Output the (X, Y) coordinate of the center of the cell containing the given text.  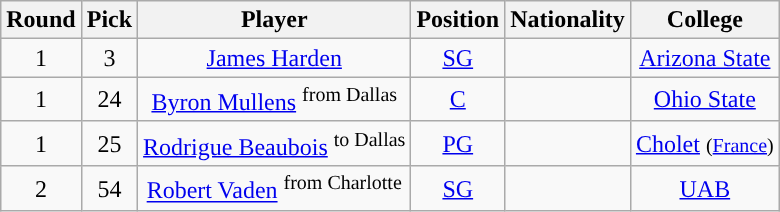
Arizona State (704, 58)
24 (109, 100)
25 (109, 144)
Player (274, 20)
Position (458, 20)
Round (41, 20)
2 (41, 188)
C (458, 100)
James Harden (274, 58)
Cholet (France) (704, 144)
Ohio State (704, 100)
Pick (109, 20)
PG (458, 144)
Byron Mullens from Dallas (274, 100)
Rodrigue Beaubois to Dallas (274, 144)
Nationality (568, 20)
3 (109, 58)
College (704, 20)
UAB (704, 188)
54 (109, 188)
Robert Vaden from Charlotte (274, 188)
